Pinpoint the cell where the given text exists, returning its [X, Y] midpoint coordinate. 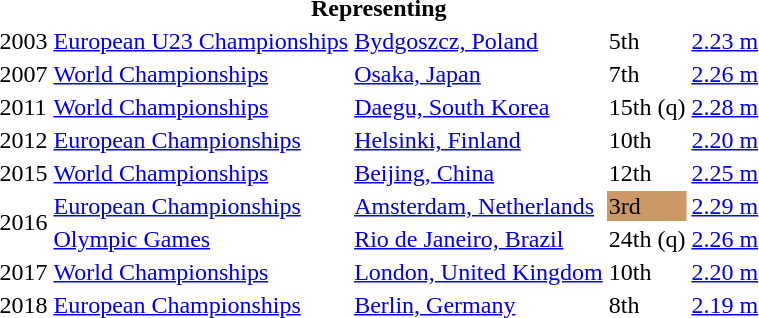
Daegu, South Korea [479, 107]
European U23 Championships [201, 41]
Osaka, Japan [479, 74]
Rio de Janeiro, Brazil [479, 239]
24th (q) [647, 239]
5th [647, 41]
3rd [647, 206]
Helsinki, Finland [479, 140]
15th (q) [647, 107]
7th [647, 74]
Olympic Games [201, 239]
Beijing, China [479, 173]
Amsterdam, Netherlands [479, 206]
London, United Kingdom [479, 272]
Bydgoszcz, Poland [479, 41]
12th [647, 173]
